Extract the (x, y) coordinate from the center of the cell holding the provided text.  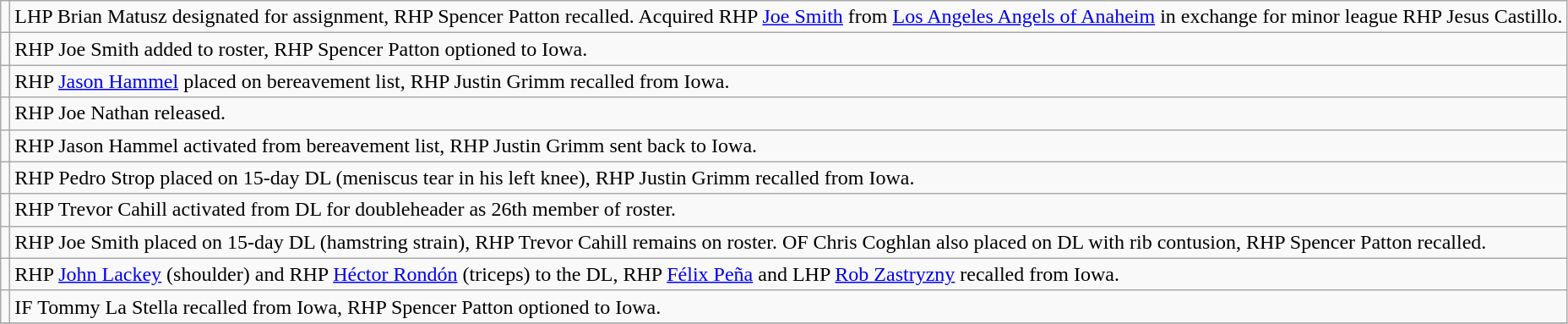
RHP Joe Nathan released. (789, 113)
RHP Joe Smith added to roster, RHP Spencer Patton optioned to Iowa. (789, 49)
IF Tommy La Stella recalled from Iowa, RHP Spencer Patton optioned to Iowa. (789, 306)
RHP Trevor Cahill activated from DL for doubleheader as 26th member of roster. (789, 210)
RHP John Lackey (shoulder) and RHP Héctor Rondón (triceps) to the DL, RHP Félix Peña and LHP Rob Zastryzny recalled from Iowa. (789, 274)
RHP Jason Hammel placed on bereavement list, RHP Justin Grimm recalled from Iowa. (789, 81)
RHP Pedro Strop placed on 15-day DL (meniscus tear in his left knee), RHP Justin Grimm recalled from Iowa. (789, 178)
RHP Jason Hammel activated from bereavement list, RHP Justin Grimm sent back to Iowa. (789, 146)
